Provide the (X, Y) coordinate of the cell's center where the given text is located.  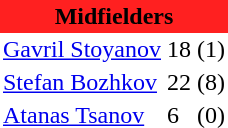
Gavril Stoyanov (82, 50)
18 (179, 50)
22 (179, 82)
(8) (211, 82)
(1) (211, 50)
Stefan Bozhkov (82, 82)
Midfielders (114, 16)
